Determine the [X, Y] coordinate at the center of the cell enclosing the given text.  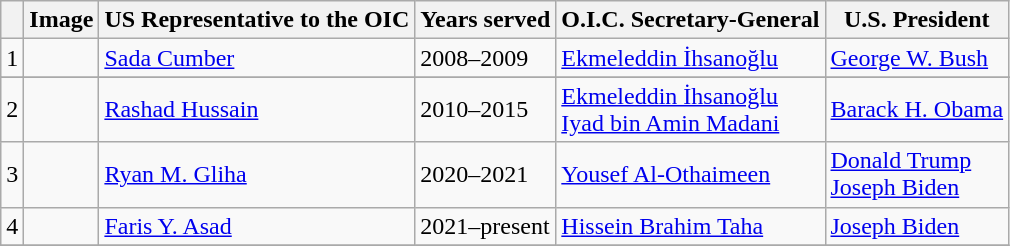
3 [12, 174]
Image [62, 20]
2020–2021 [486, 174]
Donald TrumpJoseph Biden [917, 174]
US Representative to the OIC [257, 20]
O.I.C. Secretary-General [690, 20]
2010–2015 [486, 110]
2 [12, 110]
Sada Cumber [257, 58]
Faris Y. Asad [257, 226]
Joseph Biden [917, 226]
2021–present [486, 226]
U.S. President [917, 20]
Ekmeleddin İhsanoğlu [690, 58]
4 [12, 226]
George W. Bush [917, 58]
Years served [486, 20]
Ekmeleddin İhsanoğluIyad bin Amin Madani [690, 110]
Yousef Al-Othaimeen [690, 174]
2008–2009 [486, 58]
Rashad Hussain [257, 110]
Ryan M. Gliha [257, 174]
Hissein Brahim Taha [690, 226]
1 [12, 58]
Barack H. Obama [917, 110]
